Determine the (X, Y) coordinate at the center of the cell enclosing the given text.  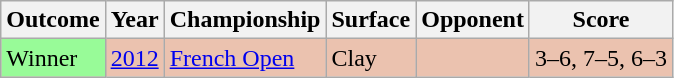
Clay (371, 58)
Championship (245, 20)
Score (600, 20)
Surface (371, 20)
2012 (134, 58)
Winner (53, 58)
Outcome (53, 20)
French Open (245, 58)
Opponent (473, 20)
Year (134, 20)
3–6, 7–5, 6–3 (600, 58)
